Search for the cell housing the specified text and yield its [X, Y] center coordinate. 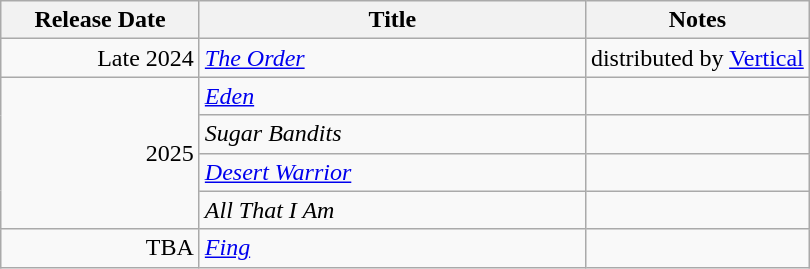
2025 [100, 153]
Eden [392, 96]
Release Date [100, 20]
Desert Warrior [392, 172]
distributed by Vertical [697, 58]
Title [392, 20]
The Order [392, 58]
TBA [100, 248]
Sugar Bandits [392, 134]
Late 2024 [100, 58]
Notes [697, 20]
All That I Am [392, 210]
Fing [392, 248]
